Find where the given text appears and provide that cell's center as [X, Y] coordinate. 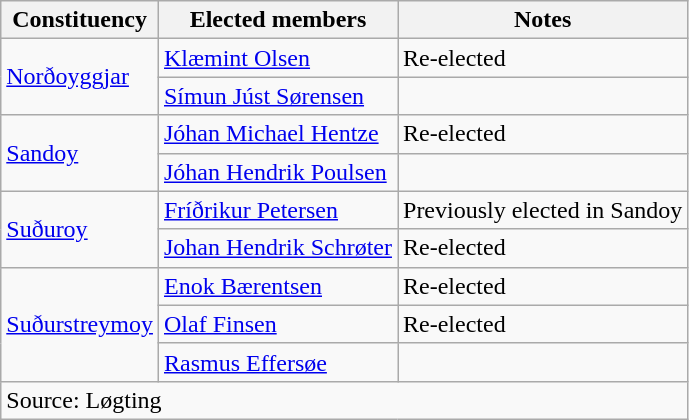
Notes [543, 20]
Source: Løgting [344, 400]
Klæmint Olsen [278, 58]
Jóhan Hendrik Poulsen [278, 172]
Previously elected in Sandoy [543, 210]
Enok Bærentsen [278, 286]
Jóhan Michael Hentze [278, 134]
Johan Hendrik Schrøter [278, 248]
Sandoy [80, 153]
Olaf Finsen [278, 324]
Norðoyggjar [80, 77]
Rasmus Effersøe [278, 362]
Elected members [278, 20]
Fríðrikur Petersen [278, 210]
Símun Júst Sørensen [278, 96]
Constituency [80, 20]
Suðuroy [80, 229]
Suðurstreymoy [80, 324]
